Return the [X, Y] coordinate for the center point of the cell that contains the specified text.  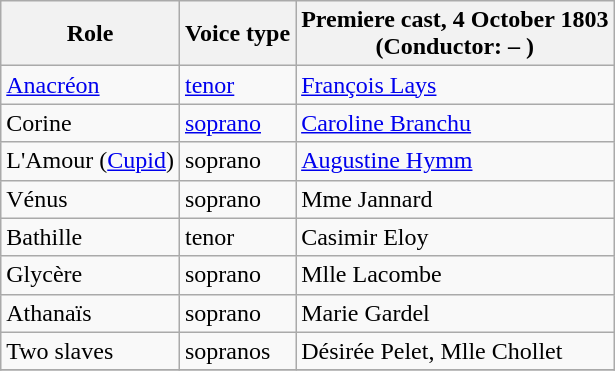
Anacréon [90, 85]
Augustine Hymm [455, 161]
Voice type [237, 34]
Corine [90, 123]
Caroline Branchu [455, 123]
Bathille [90, 237]
Marie Gardel [455, 313]
Premiere cast, 4 October 1803(Conductor: – ) [455, 34]
Mlle Lacombe [455, 275]
Two slaves [90, 351]
Athanaïs [90, 313]
Role [90, 34]
Vénus [90, 199]
Glycère [90, 275]
Désirée Pelet, Mlle Chollet [455, 351]
Casimir Eloy [455, 237]
François Lays [455, 85]
L'Amour (Cupid) [90, 161]
Mme Jannard [455, 199]
sopranos [237, 351]
